Locate the cell with the specified text and output its [x, y] center coordinate. 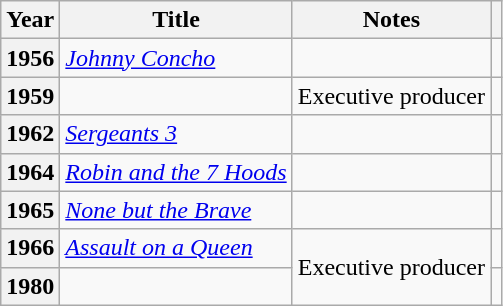
Title [176, 20]
None but the Brave [176, 210]
1964 [30, 172]
Notes [391, 20]
1959 [30, 96]
Year [30, 20]
1966 [30, 248]
Robin and the 7 Hoods [176, 172]
1956 [30, 58]
Assault on a Queen [176, 248]
1962 [30, 134]
1965 [30, 210]
Johnny Concho [176, 58]
Sergeants 3 [176, 134]
1980 [30, 286]
